Determine the [X, Y] coordinate at the center of the cell enclosing the given text.  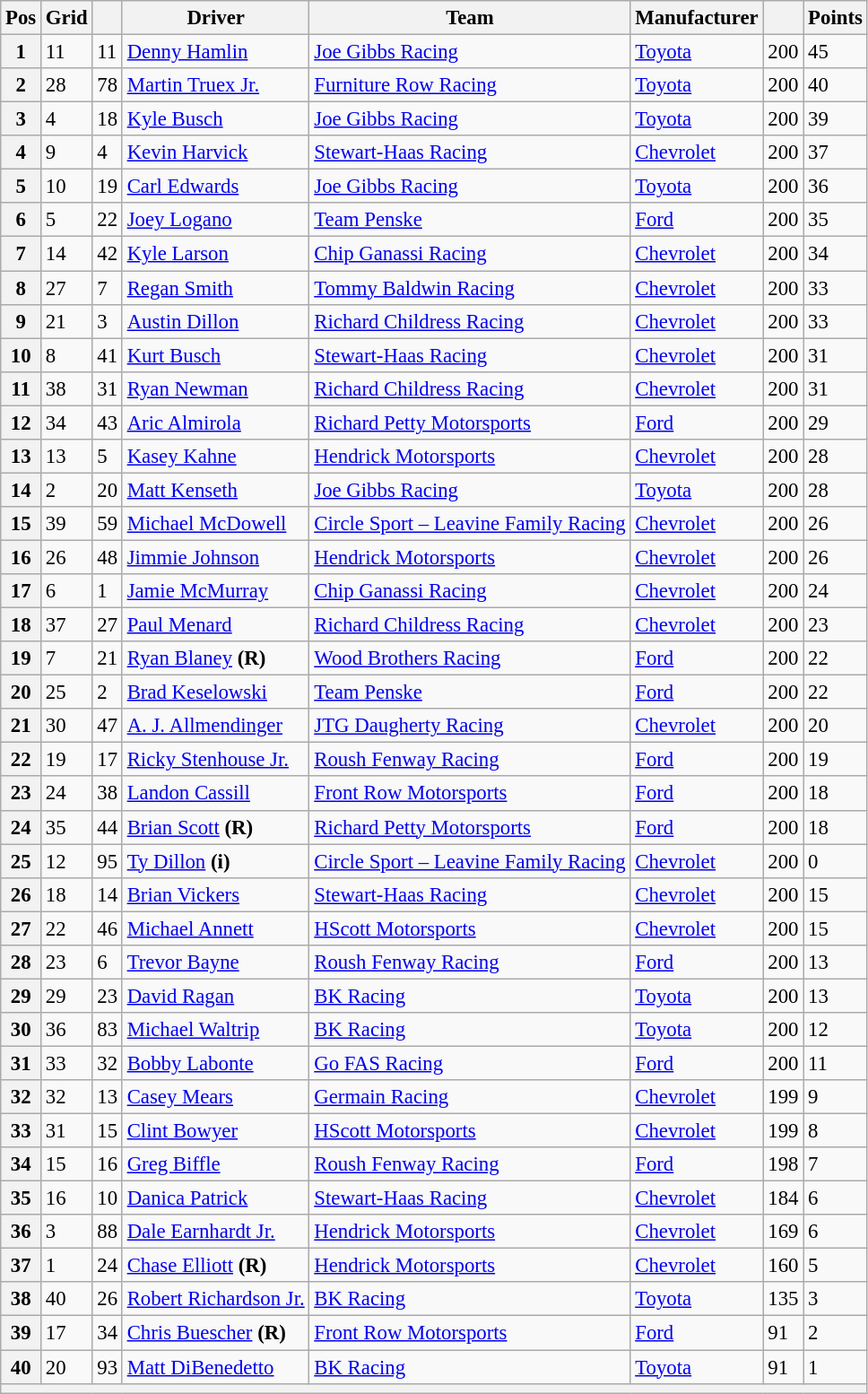
Kyle Larson [215, 254]
43 [108, 423]
46 [108, 928]
Kasey Kahne [215, 457]
Michael Annett [215, 928]
Michael Waltrip [215, 1030]
Casey Mears [215, 1097]
Ryan Blaney (R) [215, 658]
Tommy Baldwin Racing [470, 288]
Chase Elliott (R) [215, 1266]
Pos [22, 18]
41 [108, 355]
198 [784, 1164]
Kyle Busch [215, 119]
Brian Scott (R) [215, 827]
Clint Bowyer [215, 1131]
A. J. Allmendinger [215, 726]
Go FAS Racing [470, 1063]
Trevor Bayne [215, 963]
Joey Logano [215, 220]
Michael McDowell [215, 524]
Martin Truex Jr. [215, 85]
Regan Smith [215, 288]
Bobby Labonte [215, 1063]
Paul Menard [215, 625]
Carl Edwards [215, 187]
Landon Cassill [215, 794]
Germain Racing [470, 1097]
48 [108, 557]
JTG Daugherty Racing [470, 726]
Wood Brothers Racing [470, 658]
0 [836, 861]
78 [108, 85]
Greg Biffle [215, 1164]
Austin Dillon [215, 321]
Furniture Row Racing [470, 85]
Matt DiBenedetto [215, 1367]
Ricky Stenhouse Jr. [215, 760]
Grid [66, 18]
Kurt Busch [215, 355]
Aric Almirola [215, 423]
Jamie McMurray [215, 591]
45 [836, 52]
Ryan Newman [215, 388]
95 [108, 861]
88 [108, 1232]
Danica Patrick [215, 1198]
83 [108, 1030]
93 [108, 1367]
Kevin Harvick [215, 152]
184 [784, 1198]
David Ragan [215, 996]
Matt Kenseth [215, 490]
47 [108, 726]
Denny Hamlin [215, 52]
135 [784, 1300]
Ty Dillon (i) [215, 861]
Manufacturer [697, 18]
Jimmie Johnson [215, 557]
Driver [215, 18]
Brad Keselowski [215, 693]
160 [784, 1266]
Chris Buescher (R) [215, 1333]
44 [108, 827]
169 [784, 1232]
59 [108, 524]
Points [836, 18]
Dale Earnhardt Jr. [215, 1232]
42 [108, 254]
Brian Vickers [215, 894]
Robert Richardson Jr. [215, 1300]
Team [470, 18]
